Capture the cell that displays the provided text and extract its [X, Y] central coordinate. 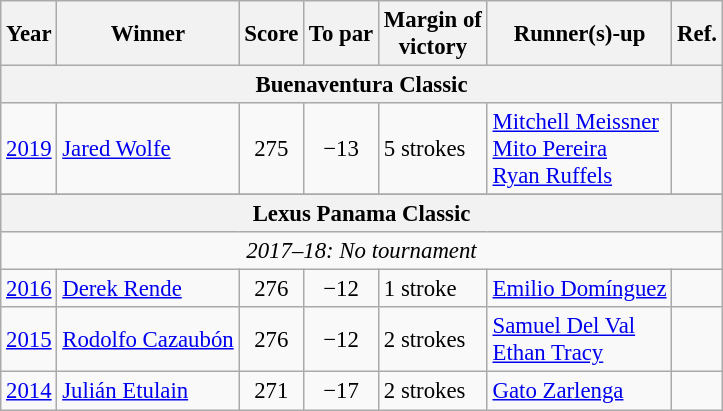
To par [342, 34]
Jared Wolfe [148, 149]
Runner(s)-up [580, 34]
2019 [29, 149]
2015 [29, 340]
−17 [342, 391]
2014 [29, 391]
Julián Etulain [148, 391]
Ref. [697, 34]
1 stroke [434, 289]
Buenaventura Classic [362, 85]
Margin ofvictory [434, 34]
Score [272, 34]
2016 [29, 289]
Emilio Domínguez [580, 289]
271 [272, 391]
275 [272, 149]
Derek Rende [148, 289]
−13 [342, 149]
Lexus Panama Classic [362, 214]
Mitchell Meissner Mito Pereira Ryan Ruffels [580, 149]
5 strokes [434, 149]
Samuel Del Val Ethan Tracy [580, 340]
2017–18: No tournament [362, 251]
Winner [148, 34]
Year [29, 34]
Gato Zarlenga [580, 391]
Rodolfo Cazaubón [148, 340]
